Provide the (X, Y) coordinate of the cell's center where the given text is located.  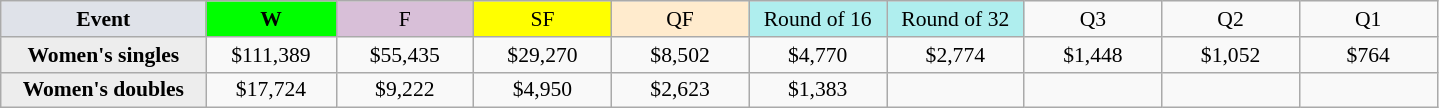
$55,435 (405, 55)
$8,502 (680, 55)
$9,222 (405, 90)
SF (543, 19)
F (405, 19)
Women's doubles (104, 90)
Q1 (1368, 19)
$4,950 (543, 90)
Q3 (1093, 19)
$17,724 (271, 90)
Q2 (1231, 19)
$1,448 (1093, 55)
Round of 32 (955, 19)
Women's singles (104, 55)
$2,623 (680, 90)
$764 (1368, 55)
W (271, 19)
Event (104, 19)
$29,270 (543, 55)
$4,770 (818, 55)
$1,052 (1231, 55)
QF (680, 19)
Round of 16 (818, 19)
$111,389 (271, 55)
$1,383 (818, 90)
$2,774 (955, 55)
